Return the [X, Y] coordinate for the center point of the cell that contains the specified text.  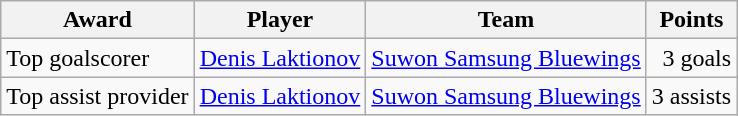
3 goals [691, 58]
Award [98, 20]
Player [280, 20]
3 assists [691, 96]
Top assist provider [98, 96]
Points [691, 20]
Top goalscorer [98, 58]
Team [506, 20]
